Find where the given text appears and provide that cell's center as (X, Y) coordinate. 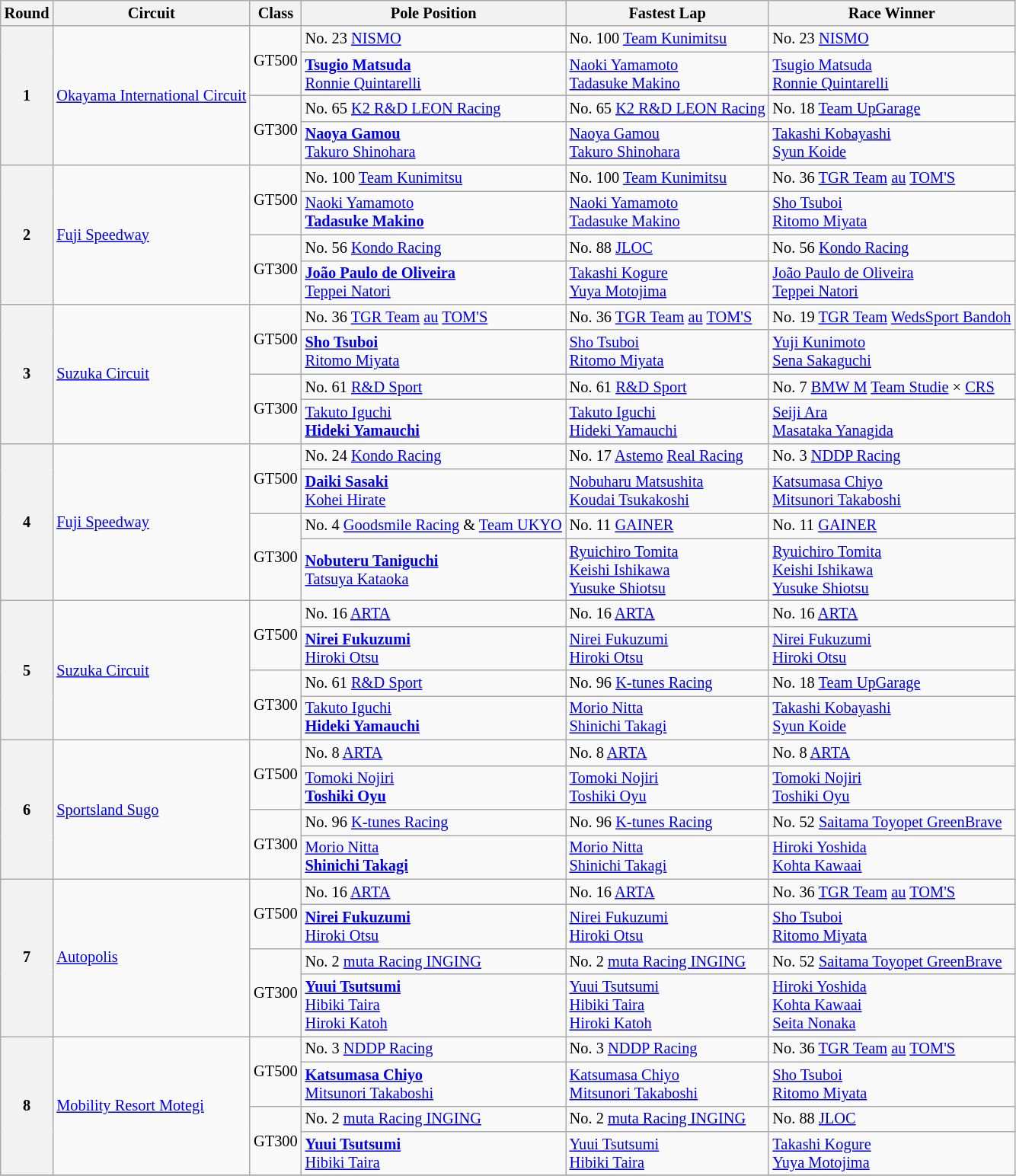
3 (27, 373)
4 (27, 522)
No. 4 Goodsmile Racing & Team UKYO (434, 526)
Race Winner (891, 13)
No. 7 BMW M Team Studie × CRS (891, 387)
Hiroki Yoshida Kohta Kawaai Seita Nonaka (891, 1005)
Circuit (151, 13)
Nobuteru Taniguchi Tatsuya Kataoka (434, 570)
Okayama International Circuit (151, 96)
Class (276, 13)
Mobility Resort Motegi (151, 1106)
Nobuharu Matsushita Koudai Tsukakoshi (667, 491)
Seiji Ara Masataka Yanagida (891, 421)
5 (27, 670)
Yuji Kunimoto Sena Sakaguchi (891, 352)
Sportsland Sugo (151, 809)
Autopolis (151, 958)
No. 24 Kondo Racing (434, 456)
6 (27, 809)
8 (27, 1106)
No. 17 Astemo Real Racing (667, 456)
Pole Position (434, 13)
2 (27, 235)
7 (27, 958)
1 (27, 96)
Daiki Sasaki Kohei Hirate (434, 491)
No. 19 TGR Team WedsSport Bandoh (891, 317)
Fastest Lap (667, 13)
Hiroki Yoshida Kohta Kawaai (891, 857)
Round (27, 13)
